Provide the (X, Y) coordinate of the cell's center where the given text is located.  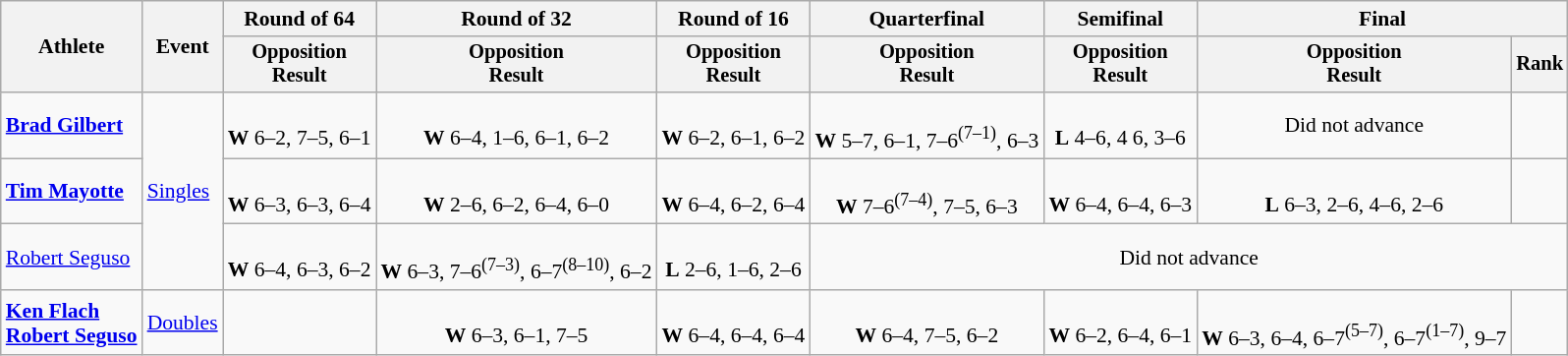
W 6–4, 1–6, 6–1, 6–2 (516, 126)
Quarterfinal (926, 19)
W 6–4, 6–3, 6–2 (300, 258)
Rank (1540, 65)
Round of 16 (734, 19)
Singles (183, 191)
Ken FlachRobert Seguso (72, 323)
Brad Gilbert (72, 126)
W 6–2, 6–4, 6–1 (1120, 323)
W 6–3, 6–3, 6–4 (300, 191)
W 6–4, 6–4, 6–4 (734, 323)
Athlete (72, 47)
W 6–4, 6–2, 6–4 (734, 191)
Round of 32 (516, 19)
Robert Seguso (72, 258)
Event (183, 47)
L 2–6, 1–6, 2–6 (734, 258)
L 4–6, 4 6, 3–6 (1120, 126)
Doubles (183, 323)
Semifinal (1120, 19)
W 6–4, 6–4, 6–3 (1120, 191)
W 6–4, 7–5, 6–2 (926, 323)
W 6–3, 7–6(7–3), 6–7(8–10), 6–2 (516, 258)
W 6–3, 6–1, 7–5 (516, 323)
Final (1382, 19)
W 6–2, 6–1, 6–2 (734, 126)
W 7–6(7–4), 7–5, 6–3 (926, 191)
L 6–3, 2–6, 4–6, 2–6 (1354, 191)
W 5–7, 6–1, 7–6(7–1), 6–3 (926, 126)
W 6–2, 7–5, 6–1 (300, 126)
W 2–6, 6–2, 6–4, 6–0 (516, 191)
W 6–3, 6–4, 6–7(5–7), 6–7(1–7), 9–7 (1354, 323)
Round of 64 (300, 19)
Tim Mayotte (72, 191)
